Capture the cell that displays the provided text and extract its [X, Y] central coordinate. 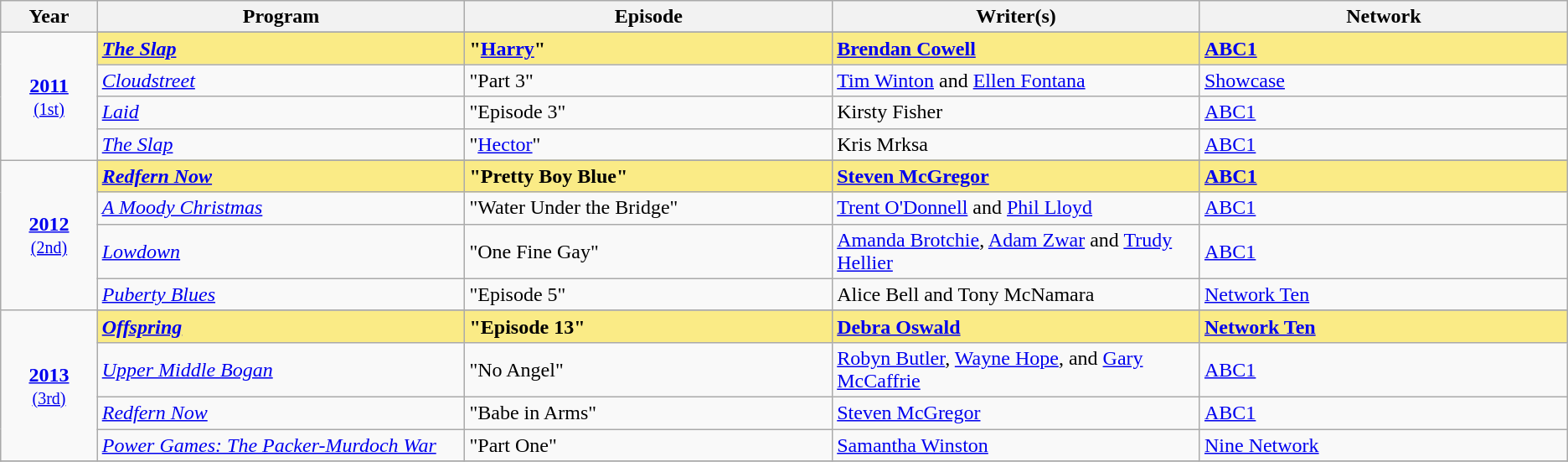
Kirsty Fisher [1017, 112]
Network [1384, 17]
Laid [281, 112]
Writer(s) [1017, 17]
Amanda Brotchie, Adam Zwar and Trudy Hellier [1017, 252]
Robyn Butler, Wayne Hope, and Gary McCaffrie [1017, 369]
"Water Under the Bridge" [648, 208]
Showcase [1384, 80]
Tim Winton and Ellen Fontana [1017, 80]
"No Angel" [648, 369]
Year [49, 17]
Power Games: The Packer-Murdoch War [281, 445]
Lowdown [281, 252]
Program [281, 17]
Trent O'Donnell and Phil Lloyd [1017, 208]
"Pretty Boy Blue" [648, 176]
"Part 3" [648, 80]
Offspring [281, 326]
"Babe in Arms" [648, 413]
Debra Oswald [1017, 326]
A Moody Christmas [281, 208]
2013(3rd) [49, 386]
Upper Middle Bogan [281, 369]
"One Fine Gay" [648, 252]
2011(1st) [49, 96]
Brendan Cowell [1017, 49]
2012(2nd) [49, 235]
Puberty Blues [281, 294]
"Episode 3" [648, 112]
Episode [648, 17]
Cloudstreet [281, 80]
"Episode 13" [648, 326]
Samantha Winston [1017, 445]
"Episode 5" [648, 294]
Nine Network [1384, 445]
"Hector" [648, 144]
Alice Bell and Tony McNamara [1017, 294]
Kris Mrksa [1017, 144]
"Part One" [648, 445]
"Harry" [648, 49]
